Find where the given text appears and provide that cell's center as [x, y] coordinate. 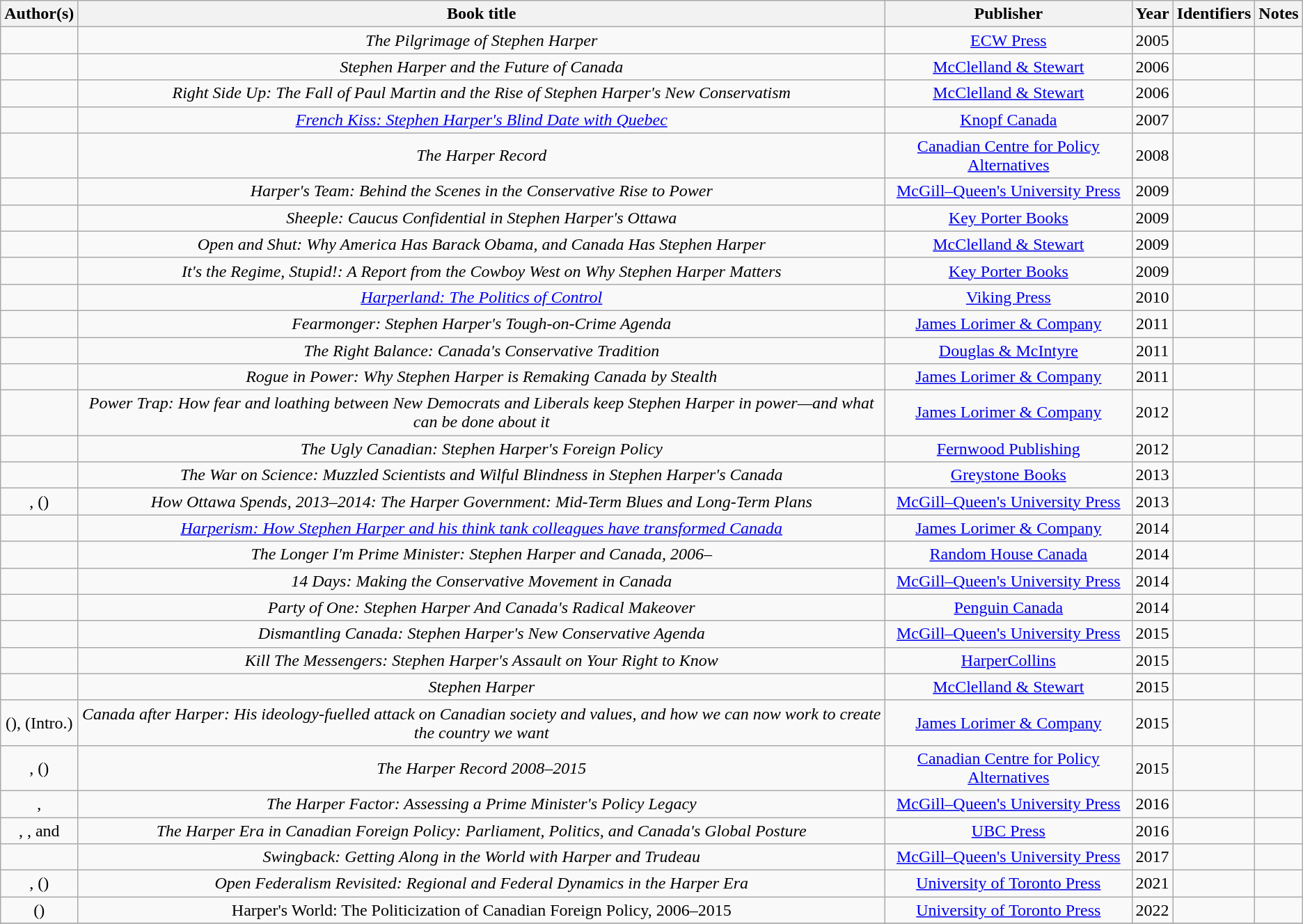
Harperland: The Politics of Control [482, 297]
2007 [1153, 120]
Book title [482, 14]
Kill The Messengers: Stephen Harper's Assault on Your Right to Know [482, 660]
Stephen Harper and the Future of Canada [482, 67]
Open Federalism Revisited: Regional and Federal Dynamics in the Harper Era [482, 884]
2008 [1153, 156]
Right Side Up: The Fall of Paul Martin and the Rise of Stephen Harper's New Conservatism [482, 93]
Open and Shut: Why America Has Barack Obama, and Canada Has Stephen Harper [482, 244]
The Harper Record [482, 156]
Harperism: How Stephen Harper and his think tank colleagues have transformed Canada [482, 528]
, , and [39, 830]
() [39, 910]
Douglas & McIntyre [1009, 350]
Knopf Canada [1009, 120]
Fearmonger: Stephen Harper's Tough-on-Crime Agenda [482, 324]
Viking Press [1009, 297]
The Longer I'm Prime Minister: Stephen Harper and Canada, 2006– [482, 555]
, [39, 804]
Fernwood Publishing [1009, 449]
Identifiers [1214, 14]
ECW Press [1009, 40]
Random House Canada [1009, 555]
HarperCollins [1009, 660]
The Pilgrimage of Stephen Harper [482, 40]
Rogue in Power: Why Stephen Harper is Remaking Canada by Stealth [482, 377]
It's the Regime, Stupid!: A Report from the Cowboy West on Why Stephen Harper Matters [482, 271]
The Harper Record 2008–2015 [482, 768]
(), (Intro.) [39, 722]
Year [1153, 14]
2022 [1153, 910]
14 Days: Making the Conservative Movement in Canada [482, 581]
French Kiss: Stephen Harper's Blind Date with Quebec [482, 120]
UBC Press [1009, 830]
Harper's Team: Behind the Scenes in the Conservative Rise to Power [482, 191]
Sheeple: Caucus Confidential in Stephen Harper's Ottawa [482, 218]
Author(s) [39, 14]
Notes [1279, 14]
2005 [1153, 40]
2021 [1153, 884]
Harper's World: The Politicization of Canadian Foreign Policy, 2006–2015 [482, 910]
The Right Balance: Canada's Conservative Tradition [482, 350]
Canada after Harper: His ideology-fuelled attack on Canadian society and values, and how we can now work to create the country we want [482, 722]
2017 [1153, 857]
The Ugly Canadian: Stephen Harper's Foreign Policy [482, 449]
The War on Science: Muzzled Scientists and Wilful Blindness in Stephen Harper's Canada [482, 475]
Dismantling Canada: Stephen Harper's New Conservative Agenda [482, 634]
The Harper Factor: Assessing a Prime Minister's Policy Legacy [482, 804]
How Ottawa Spends, 2013–2014: The Harper Government: Mid-Term Blues and Long-Term Plans [482, 502]
Penguin Canada [1009, 607]
Power Trap: How fear and loathing between New Democrats and Liberals keep Stephen Harper in power—and what can be done about it [482, 413]
Party of One: Stephen Harper And Canada's Radical Makeover [482, 607]
Greystone Books [1009, 475]
Stephen Harper [482, 687]
The Harper Era in Canadian Foreign Policy: Parliament, Politics, and Canada's Global Posture [482, 830]
Publisher [1009, 14]
2010 [1153, 297]
Swingback: Getting Along in the World with Harper and Trudeau [482, 857]
